Locate the cell with the specified text and output its (x, y) center coordinate. 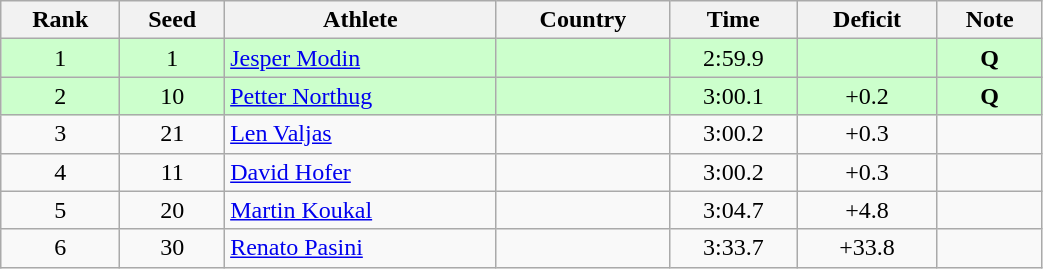
20 (172, 210)
3 (60, 134)
David Hofer (361, 172)
Rank (60, 20)
5 (60, 210)
+33.8 (867, 248)
6 (60, 248)
Seed (172, 20)
Country (582, 20)
3:00.1 (734, 96)
+4.8 (867, 210)
Jesper Modin (361, 58)
3:33.7 (734, 248)
Deficit (867, 20)
2 (60, 96)
10 (172, 96)
11 (172, 172)
Len Valjas (361, 134)
Time (734, 20)
3:04.7 (734, 210)
4 (60, 172)
30 (172, 248)
21 (172, 134)
Renato Pasini (361, 248)
Note (990, 20)
+0.2 (867, 96)
Athlete (361, 20)
Petter Northug (361, 96)
2:59.9 (734, 58)
Martin Koukal (361, 210)
